For the text-containing cell, return its midpoint in (X, Y) coordinate format. 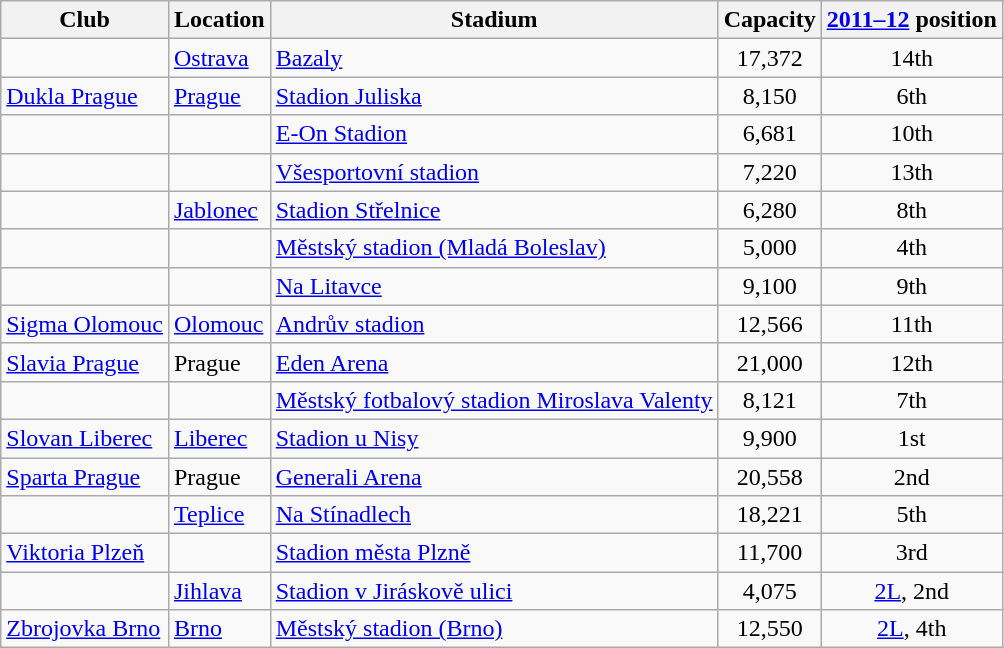
Sigma Olomouc (85, 324)
Stadion v Jiráskově ulici (494, 591)
Všesportovní stadion (494, 172)
8,150 (770, 96)
Viktoria Plzeň (85, 553)
18,221 (770, 515)
Club (85, 20)
Teplice (219, 515)
Jablonec (219, 210)
Bazaly (494, 58)
14th (912, 58)
4,075 (770, 591)
Olomouc (219, 324)
Na Stínadlech (494, 515)
6,280 (770, 210)
Stadium (494, 20)
1st (912, 438)
Městský stadion (Mladá Boleslav) (494, 248)
E-On Stadion (494, 134)
12,550 (770, 629)
9th (912, 286)
4th (912, 248)
2L, 4th (912, 629)
Andrův stadion (494, 324)
Stadion Střelnice (494, 210)
8,121 (770, 400)
10th (912, 134)
Městský stadion (Brno) (494, 629)
Generali Arena (494, 477)
9,900 (770, 438)
9,100 (770, 286)
Sparta Prague (85, 477)
Capacity (770, 20)
Městský fotbalový stadion Miroslava Valenty (494, 400)
6,681 (770, 134)
Location (219, 20)
Zbrojovka Brno (85, 629)
Brno (219, 629)
Ostrava (219, 58)
2nd (912, 477)
8th (912, 210)
12,566 (770, 324)
Liberec (219, 438)
6th (912, 96)
Jihlava (219, 591)
12th (912, 362)
Stadion u Nisy (494, 438)
Slovan Liberec (85, 438)
21,000 (770, 362)
Slavia Prague (85, 362)
5,000 (770, 248)
17,372 (770, 58)
Na Litavce (494, 286)
7th (912, 400)
Eden Arena (494, 362)
2011–12 position (912, 20)
7,220 (770, 172)
3rd (912, 553)
5th (912, 515)
Dukla Prague (85, 96)
Stadion města Plzně (494, 553)
13th (912, 172)
Stadion Juliska (494, 96)
2L, 2nd (912, 591)
11th (912, 324)
20,558 (770, 477)
11,700 (770, 553)
